Pinpoint the cell where the given text exists, returning its [x, y] midpoint coordinate. 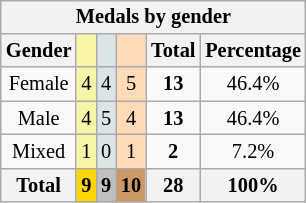
Female [38, 84]
Percentage [253, 51]
Gender [38, 51]
100% [253, 185]
Male [38, 118]
7.2% [253, 152]
Medals by gender [154, 17]
10 [131, 185]
2 [173, 152]
Mixed [38, 152]
0 [106, 152]
28 [173, 185]
